Return the (X, Y) coordinate for the center point of the cell that contains the specified text.  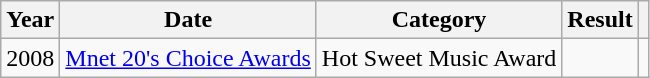
Hot Sweet Music Award (439, 58)
Mnet 20's Choice Awards (188, 58)
Date (188, 20)
Category (439, 20)
Result (600, 20)
2008 (30, 58)
Year (30, 20)
